Identify which cell holds the provided text, then report its [X, Y] central coordinate. 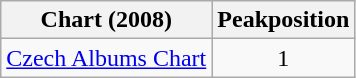
Chart (2008) [106, 20]
Czech Albums Chart [106, 58]
1 [284, 58]
Peakposition [284, 20]
